Return (x, y) of the center of cell containing provided text 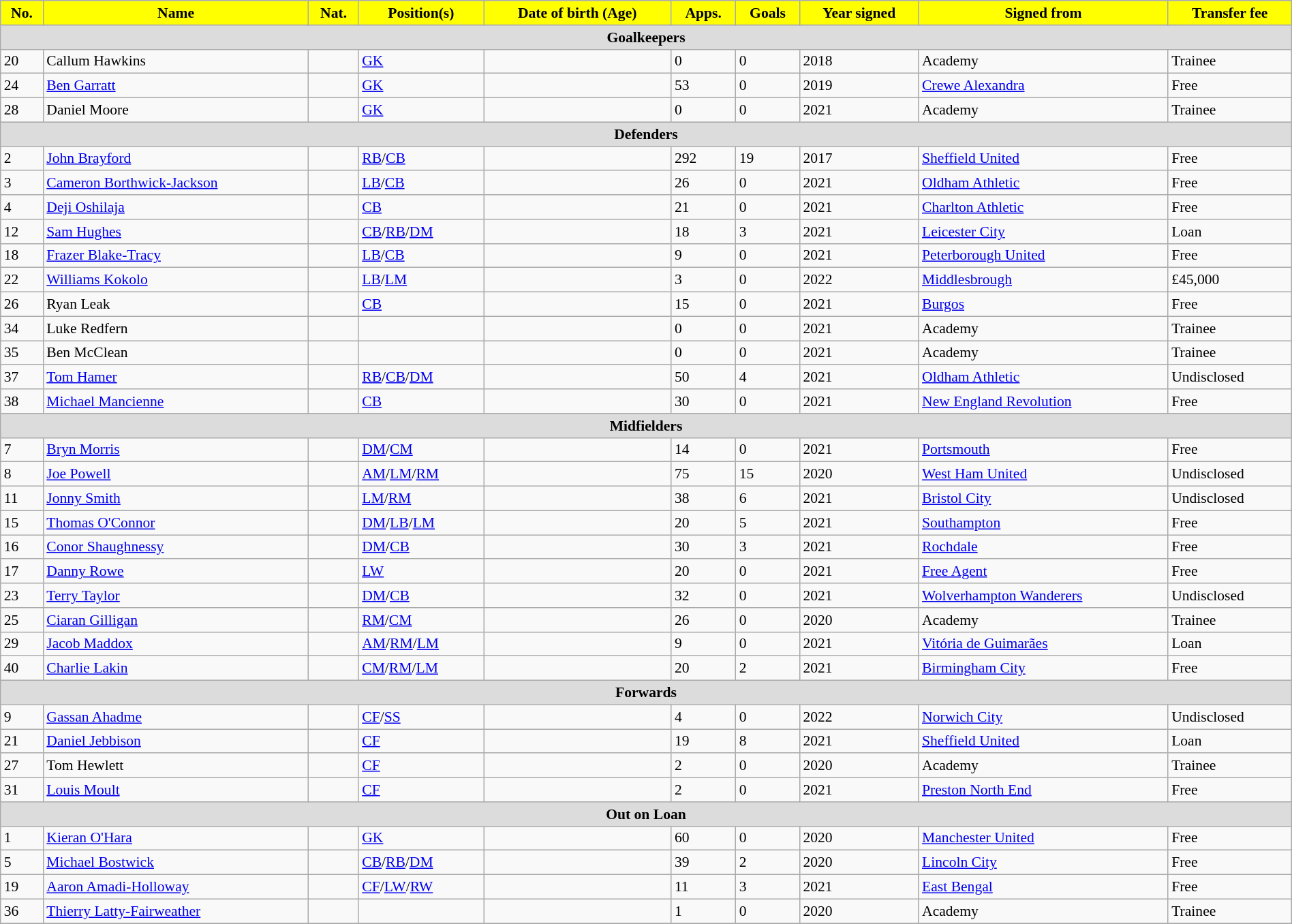
Charlton Athletic (1043, 207)
Norwich City (1043, 717)
Southampton (1043, 523)
22 (22, 280)
John Brayford (176, 159)
New England Revolution (1043, 401)
Tom Hewlett (176, 766)
Daniel Moore (176, 110)
60 (703, 838)
Jonny Smith (176, 499)
Daniel Jebbison (176, 741)
Leicester City (1043, 232)
292 (703, 159)
Date of birth (Age) (578, 13)
RB/CB (421, 159)
34 (22, 328)
Joe Powell (176, 474)
35 (22, 353)
Year signed (859, 13)
DM/LB/LM (421, 523)
Thomas O'Connor (176, 523)
Kieran O'Hara (176, 838)
Defenders (646, 134)
Peterborough United (1043, 256)
Ben Garratt (176, 86)
Charlie Lakin (176, 668)
CF/SS (421, 717)
Michael Bostwick (176, 863)
Name (176, 13)
Burgos (1043, 305)
29 (22, 644)
CM/RM/LM (421, 668)
Goalkeepers (646, 37)
East Bengal (1043, 887)
Ryan Leak (176, 305)
16 (22, 547)
Forwards (646, 693)
2018 (859, 61)
Deji Oshilaja (176, 207)
Crewe Alexandra (1043, 86)
AM/RM/LM (421, 644)
£45,000 (1229, 280)
RM/CM (421, 620)
37 (22, 378)
2017 (859, 159)
12 (22, 232)
Cameron Borthwick-Jackson (176, 183)
28 (22, 110)
Thierry Latty-Fairweather (176, 911)
Middlesbrough (1043, 280)
Terry Taylor (176, 596)
Birmingham City (1043, 668)
Signed from (1043, 13)
LM/RM (421, 499)
RB/CB/DM (421, 378)
AM/LM/RM (421, 474)
Free Agent (1043, 572)
Out on Loan (646, 814)
LW (421, 572)
Jacob Maddox (176, 644)
Manchester United (1043, 838)
Gassan Ahadme (176, 717)
36 (22, 911)
No. (22, 13)
Bryn Morris (176, 450)
7 (22, 450)
40 (22, 668)
Conor Shaughnessy (176, 547)
Lincoln City (1043, 863)
Preston North End (1043, 790)
27 (22, 766)
Portsmouth (1043, 450)
75 (703, 474)
Callum Hawkins (176, 61)
Sam Hughes (176, 232)
DM/CM (421, 450)
Wolverhampton Wanderers (1043, 596)
CF/LW/RW (421, 887)
31 (22, 790)
Ben McClean (176, 353)
53 (703, 86)
Rochdale (1043, 547)
Michael Mancienne (176, 401)
14 (703, 450)
Luke Redfern (176, 328)
Ciaran Gilligan (176, 620)
Goals (768, 13)
Nat. (334, 13)
24 (22, 86)
32 (703, 596)
Louis Moult (176, 790)
West Ham United (1043, 474)
Bristol City (1043, 499)
Aaron Amadi-Holloway (176, 887)
LB/LM (421, 280)
Midfielders (646, 426)
Position(s) (421, 13)
17 (22, 572)
23 (22, 596)
Danny Rowe (176, 572)
Frazer Blake-Tracy (176, 256)
Tom Hamer (176, 378)
Vitória de Guimarães (1043, 644)
Apps. (703, 13)
25 (22, 620)
39 (703, 863)
Williams Kokolo (176, 280)
50 (703, 378)
6 (768, 499)
2019 (859, 86)
Transfer fee (1229, 13)
